Capture the cell that displays the provided text and extract its [x, y] central coordinate. 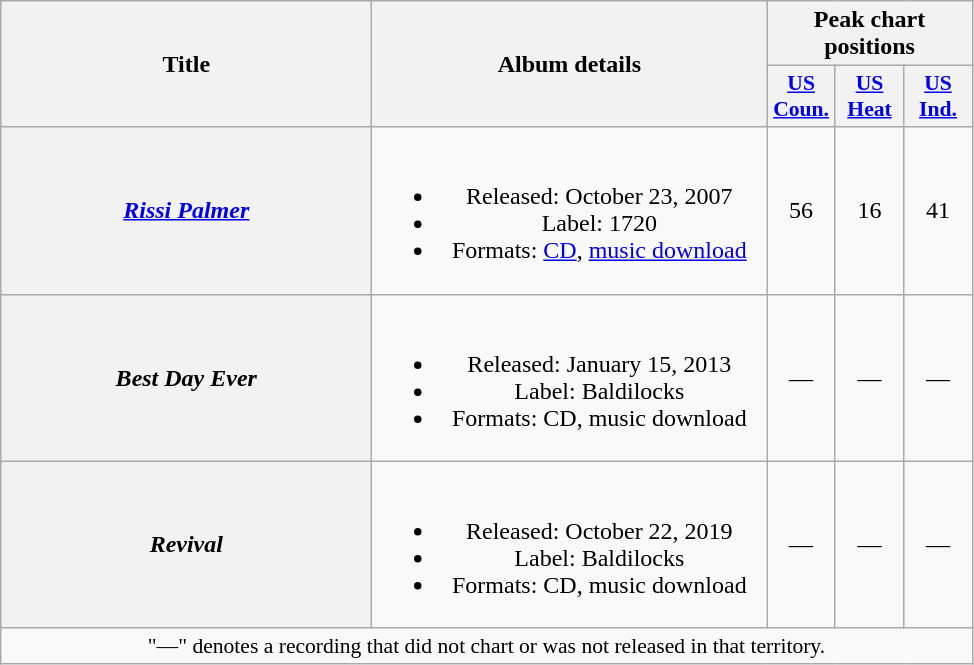
USCoun. [801, 96]
USHeat [869, 96]
Revival [186, 544]
Released: October 22, 2019Label: BaldilocksFormats: CD, music download [570, 544]
Released: October 23, 2007Label: 1720Formats: CD, music download [570, 210]
Title [186, 64]
Peak chartpositions [870, 34]
"—" denotes a recording that did not chart or was not released in that territory. [486, 646]
Rissi Palmer [186, 210]
41 [938, 210]
USInd. [938, 96]
Best Day Ever [186, 378]
Released: January 15, 2013Label: BaldilocksFormats: CD, music download [570, 378]
16 [869, 210]
Album details [570, 64]
56 [801, 210]
